For the text-containing cell, return its midpoint in (X, Y) coordinate format. 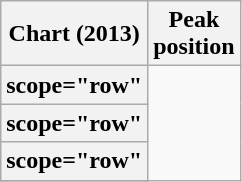
Peakposition (194, 34)
Chart (2013) (74, 34)
